Find where the given text appears and provide that cell's center as (x, y) coordinate. 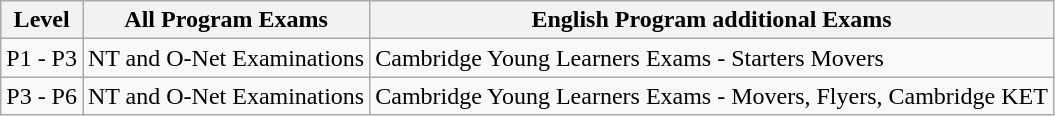
Cambridge Young Learners Exams - Starters Movers (712, 58)
All Program Exams (226, 20)
P1 - P3 (42, 58)
Level (42, 20)
Cambridge Young Learners Exams - Movers, Flyers, Cambridge KET (712, 96)
P3 - P6 (42, 96)
English Program additional Exams (712, 20)
